Search for the cell housing the specified text and yield its (X, Y) center coordinate. 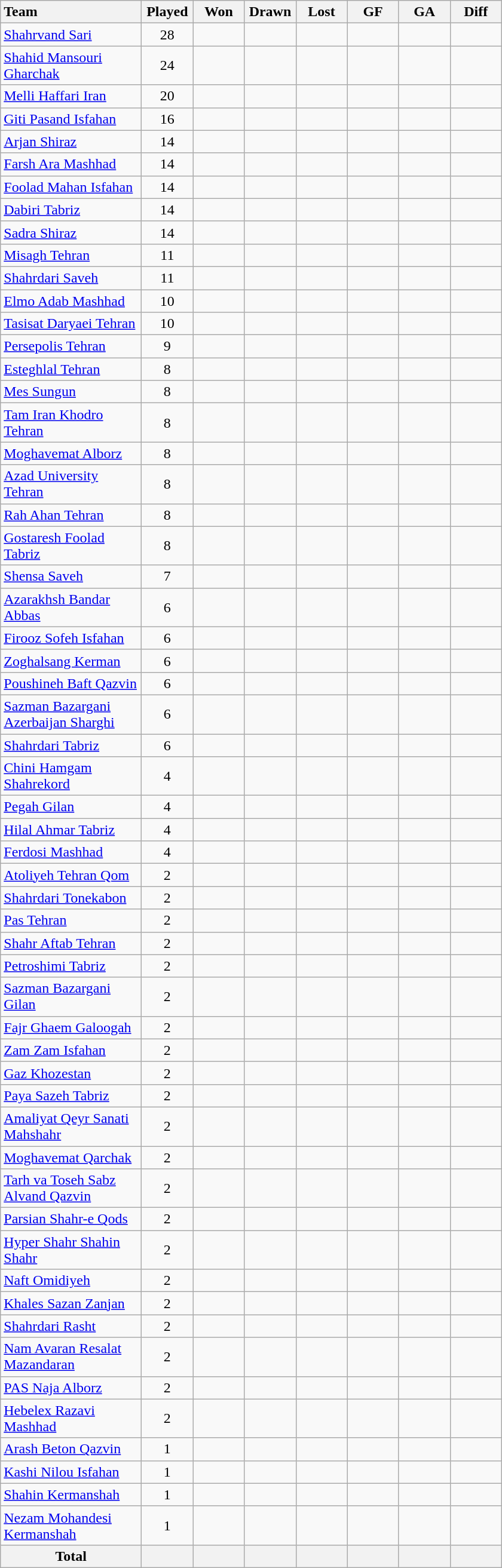
Giti Pasand Isfahan (71, 119)
Ferdosi Mashhad (71, 852)
Moghavemat Alborz (71, 453)
Naft Omidiyeh (71, 1281)
Sazman Bazargani Gilan (71, 996)
Shahrdari Saveh (71, 278)
Pegah Gilan (71, 807)
Nezam Mohandesi Kermanshah (71, 1526)
PAS Naja Alborz (71, 1388)
Esteghlal Tehran (71, 369)
Sazman Bazargani Azerbaijan Sharghi (71, 714)
Atoliyeh Tehran Qom (71, 875)
Pas Tehran (71, 920)
Rah Ahan Tehran (71, 515)
Hilal Ahmar Tabriz (71, 830)
Shensa Saveh (71, 576)
Parsian Shahr-e Qods (71, 1219)
Azad University Tehran (71, 484)
Melli Haffari Iran (71, 96)
Farsh Ara Mashhad (71, 164)
Drawn (270, 12)
Dabiri Tabriz (71, 210)
16 (167, 119)
GA (424, 12)
Hebelex Razavi Mashhad (71, 1418)
Persepolis Tehran (71, 346)
9 (167, 346)
Played (167, 12)
Foolad Mahan Isfahan (71, 187)
Misagh Tehran (71, 255)
Fajr Ghaem Galoogah (71, 1027)
Khales Sazan Zanjan (71, 1303)
Gaz Khozestan (71, 1073)
Total (71, 1556)
Tasisat Daryaei Tehran (71, 324)
Tarh va Toseh Sabz Alvand Qazvin (71, 1189)
Gostaresh Foolad Tabriz (71, 546)
Elmo Adab Mashhad (71, 300)
Shahid Mansouri Gharchak (71, 66)
Lost (322, 12)
Zam Zam Isfahan (71, 1050)
Shahrdari Tonekabon (71, 898)
Won (219, 12)
Diff (476, 12)
Poushineh Baft Qazvin (71, 683)
Shahr Aftab Tehran (71, 943)
Azarakhsh Bandar Abbas (71, 607)
Firooz Sofeh Isfahan (71, 638)
Shahrdari Rasht (71, 1326)
Arjan Shiraz (71, 142)
Sadra Shiraz (71, 232)
Nam Avaran Resalat Mazandaran (71, 1357)
Shahrdari Tabriz (71, 745)
28 (167, 35)
Shahin Kermanshah (71, 1495)
Amaliyat Qeyr Sanati Mahshahr (71, 1127)
Mes Sungun (71, 392)
GF (373, 12)
Kashi Nilou Isfahan (71, 1472)
Moghavemat Qarchak (71, 1157)
7 (167, 576)
Petroshimi Tabriz (71, 966)
Tam Iran Khodro Tehran (71, 423)
Zoghalsang Kerman (71, 661)
Shahrvand Sari (71, 35)
Arash Beton Qazvin (71, 1449)
Hyper Shahr Shahin Shahr (71, 1250)
Paya Sazeh Tabriz (71, 1096)
Team (71, 12)
24 (167, 66)
Chini Hamgam Shahrekord (71, 777)
20 (167, 96)
